Output the (x, y) coordinate of the center of the cell containing the given text.  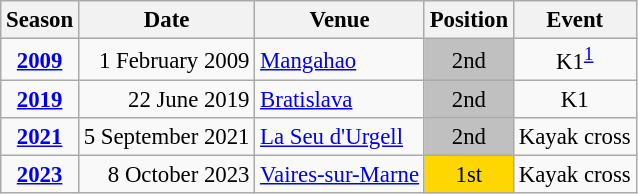
2009 (40, 60)
1st (468, 175)
La Seu d'Urgell (340, 137)
Date (166, 20)
Mangahao (340, 60)
22 June 2019 (166, 100)
Event (574, 20)
K11 (574, 60)
2021 (40, 137)
2019 (40, 100)
Season (40, 20)
Vaires-sur-Marne (340, 175)
K1 (574, 100)
8 October 2023 (166, 175)
Venue (340, 20)
1 February 2009 (166, 60)
Position (468, 20)
5 September 2021 (166, 137)
2023 (40, 175)
Bratislava (340, 100)
